Determine the [x, y] coordinate at the center of the cell enclosing the given text.  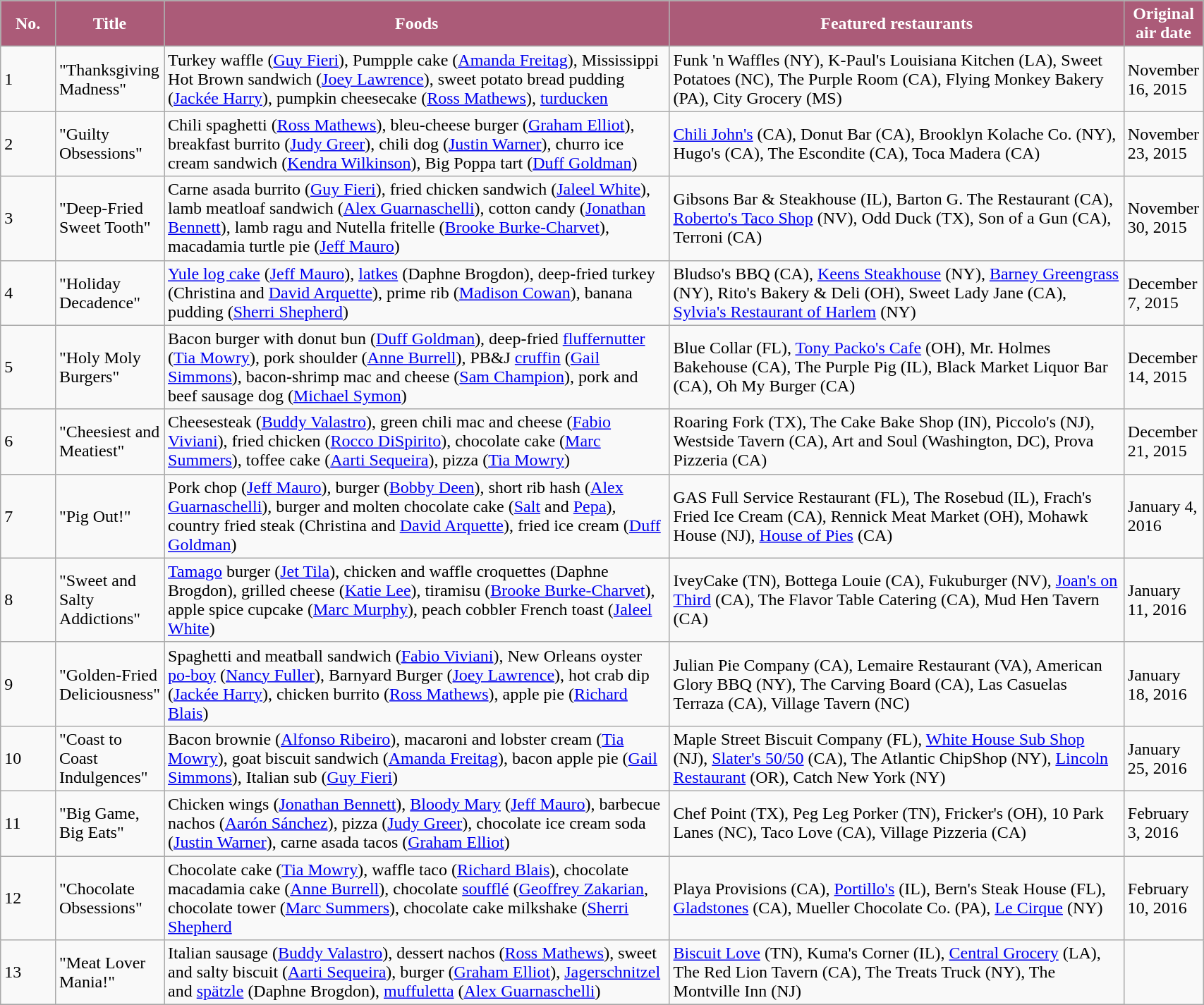
No. [28, 24]
"Guilty Obsessions" [109, 144]
Biscuit Love (TN), Kuma's Corner (IL), Central Grocery (LA), The Red Lion Tavern (CA), The Treats Truck (NY), The Montville Inn (NJ) [896, 973]
"Holiday Decadence" [109, 293]
Bludso's BBQ (CA), Keens Steakhouse (NY), Barney Greengrass (NY), Rito's Bakery & Deli (OH), Sweet Lady Jane (CA), Sylvia's Restaurant of Harlem (NY) [896, 293]
"Deep-Fried Sweet Tooth" [109, 219]
November 23, 2015 [1163, 144]
6 [28, 441]
January 18, 2016 [1163, 684]
Julian Pie Company (CA), Lemaire Restaurant (VA), American Glory BBQ (NY), The Carving Board (CA), Las Casuelas Terraza (CA), Village Tavern (NC) [896, 684]
November 16, 2015 [1163, 79]
13 [28, 973]
4 [28, 293]
GAS Full Service Restaurant (FL), The Rosebud (IL), Frach's Fried Ice Cream (CA), Rennick Meat Market (OH), Mohawk House (NJ), House of Pies (CA) [896, 516]
Chef Point (TX), Peg Leg Porker (TN), Fricker's (OH), 10 Park Lanes (NC), Taco Love (CA), Village Pizzeria (CA) [896, 823]
"Big Game, Big Eats" [109, 823]
2 [28, 144]
"Coast to Coast Indulgences" [109, 758]
January 4, 2016 [1163, 516]
Chili John's (CA), Donut Bar (CA), Brooklyn Kolache Co. (NY), Hugo's (CA), The Escondite (CA), Toca Madera (CA) [896, 144]
December 14, 2015 [1163, 367]
Original air date [1163, 24]
"Meat Lover Mania!" [109, 973]
Gibsons Bar & Steakhouse (IL), Barton G. The Restaurant (CA), Roberto's Taco Shop (NV), Odd Duck (TX), Son of a Gun (CA), Terroni (CA) [896, 219]
9 [28, 684]
7 [28, 516]
IveyCake (TN), Bottega Louie (CA), Fukuburger (NV), Joan's on Third (CA), The Flavor Table Catering (CA), Mud Hen Tavern (CA) [896, 599]
Roaring Fork (TX), The Cake Bake Shop (IN), Piccolo's (NJ), Westside Tavern (CA), Art and Soul (Washington, DC), Prova Pizzeria (CA) [896, 441]
Blue Collar (FL), Tony Packo's Cafe (OH), Mr. Holmes Bakehouse (CA), The Purple Pig (IL), Black Market Liquor Bar (CA), Oh My Burger (CA) [896, 367]
December 7, 2015 [1163, 293]
January 11, 2016 [1163, 599]
January 25, 2016 [1163, 758]
"Golden-Fried Deliciousness" [109, 684]
5 [28, 367]
December 21, 2015 [1163, 441]
February 3, 2016 [1163, 823]
Funk 'n Waffles (NY), K-Paul's Louisiana Kitchen (LA), Sweet Potatoes (NC), The Purple Room (CA), Flying Monkey Bakery (PA), City Grocery (MS) [896, 79]
12 [28, 899]
"Pig Out!" [109, 516]
1 [28, 79]
11 [28, 823]
10 [28, 758]
Featured restaurants [896, 24]
November 30, 2015 [1163, 219]
"Holy Moly Burgers" [109, 367]
"Thanksgiving Madness" [109, 79]
Title [109, 24]
"Chocolate Obsessions" [109, 899]
Playa Provisions (CA), Portillo's (IL), Bern's Steak House (FL), Gladstones (CA), Mueller Chocolate Co. (PA), Le Cirque (NY) [896, 899]
8 [28, 599]
3 [28, 219]
"Sweet and Salty Addictions" [109, 599]
February 10, 2016 [1163, 899]
"Cheesiest and Meatiest" [109, 441]
Foods [418, 24]
